Extract the [x, y] coordinate from the center of the cell holding the provided text.  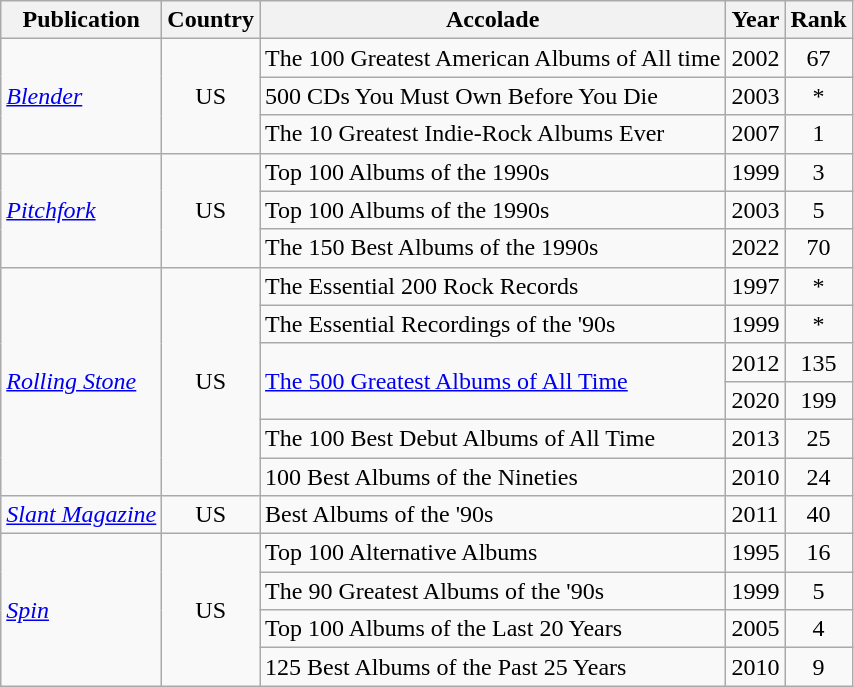
Accolade [493, 20]
2011 [756, 515]
4 [818, 629]
The 100 Best Debut Albums of All Time [493, 438]
The Essential 200 Rock Records [493, 286]
9 [818, 667]
Best Albums of the '90s [493, 515]
Year [756, 20]
25 [818, 438]
2013 [756, 438]
2002 [756, 58]
1997 [756, 286]
135 [818, 362]
67 [818, 58]
2012 [756, 362]
125 Best Albums of the Past 25 Years [493, 667]
Rank [818, 20]
Blender [82, 96]
40 [818, 515]
Spin [82, 610]
1995 [756, 553]
2022 [756, 248]
70 [818, 248]
2007 [756, 134]
Slant Magazine [82, 515]
Rolling Stone [82, 381]
The 100 Greatest American Albums of All time [493, 58]
100 Best Albums of the Nineties [493, 477]
The 150 Best Albums of the 1990s [493, 248]
2005 [756, 629]
16 [818, 553]
The 500 Greatest Albums of All Time [493, 381]
Publication [82, 20]
3 [818, 172]
Top 100 Albums of the Last 20 Years [493, 629]
1 [818, 134]
199 [818, 400]
Pitchfork [82, 210]
The 10 Greatest Indie-Rock Albums Ever [493, 134]
Country [211, 20]
The Essential Recordings of the '90s [493, 324]
24 [818, 477]
The 90 Greatest Albums of the '90s [493, 591]
2020 [756, 400]
500 CDs You Must Own Before You Die [493, 96]
Top 100 Alternative Albums [493, 553]
